Pinpoint the cell where the given text exists, returning its (x, y) midpoint coordinate. 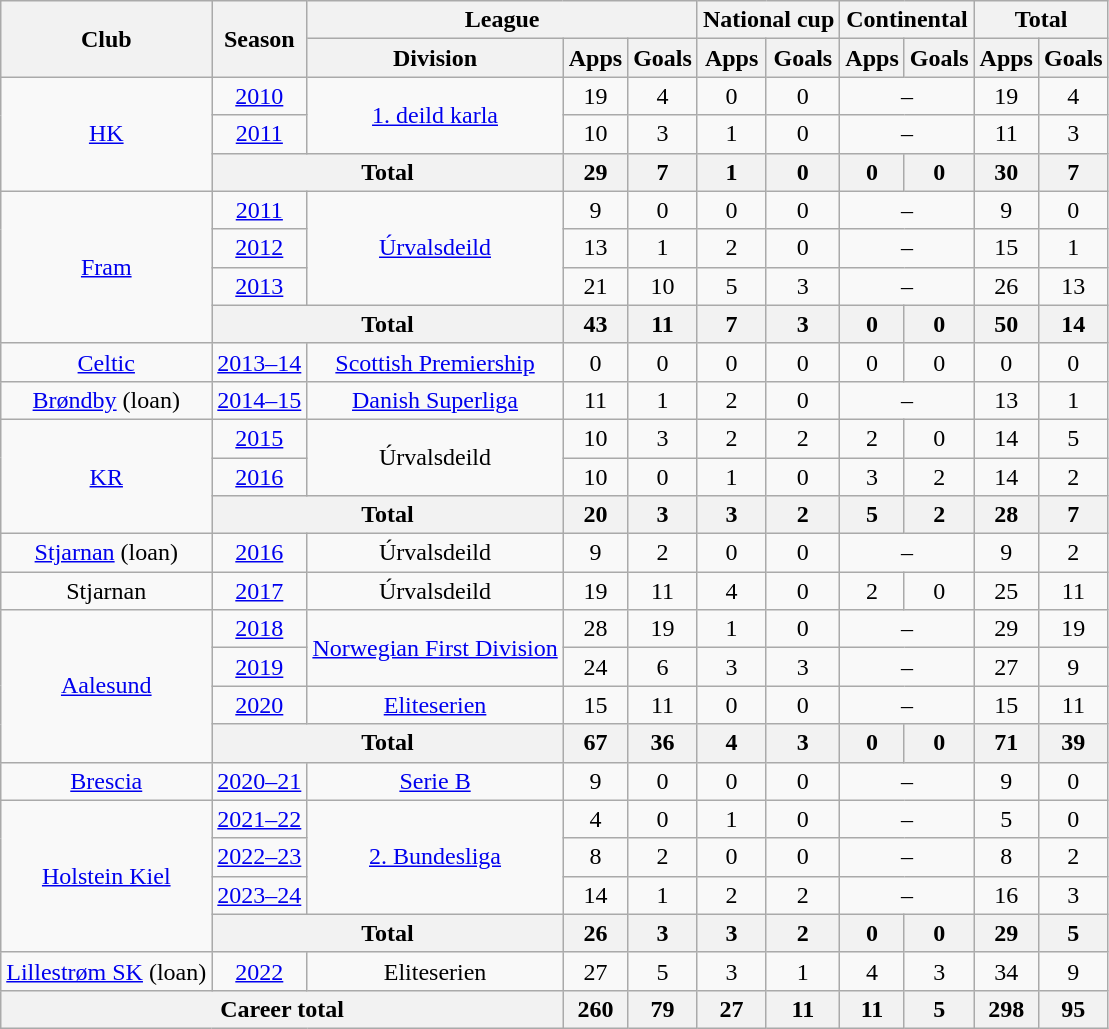
2018 (260, 629)
2010 (260, 96)
2017 (260, 591)
95 (1073, 1009)
Division (435, 58)
2012 (260, 248)
2. Bundesliga (435, 857)
30 (1006, 172)
Danish Superliga (435, 400)
Aalesund (106, 686)
36 (663, 743)
Holstein Kiel (106, 876)
260 (595, 1009)
1. deild karla (435, 115)
2022–23 (260, 857)
34 (1006, 971)
2013 (260, 286)
2020 (260, 705)
2020–21 (260, 781)
2022 (260, 971)
Brescia (106, 781)
2013–14 (260, 362)
Club (106, 39)
67 (595, 743)
43 (595, 324)
Season (260, 39)
6 (663, 667)
24 (595, 667)
National cup (768, 20)
20 (595, 515)
50 (1006, 324)
Lillestrøm SK (loan) (106, 971)
2021–22 (260, 819)
21 (595, 286)
League (502, 20)
2015 (260, 438)
Scottish Premiership (435, 362)
2014–15 (260, 400)
Brøndby (loan) (106, 400)
2019 (260, 667)
2023–24 (260, 895)
Stjarnan (106, 591)
Career total (282, 1009)
Norwegian First Division (435, 648)
HK (106, 134)
71 (1006, 743)
79 (663, 1009)
298 (1006, 1009)
25 (1006, 591)
Fram (106, 267)
Serie B (435, 781)
39 (1073, 743)
Continental (907, 20)
Stjarnan (loan) (106, 553)
Celtic (106, 362)
KR (106, 476)
16 (1006, 895)
